Pinpoint the cell where the given text exists, returning its (X, Y) midpoint coordinate. 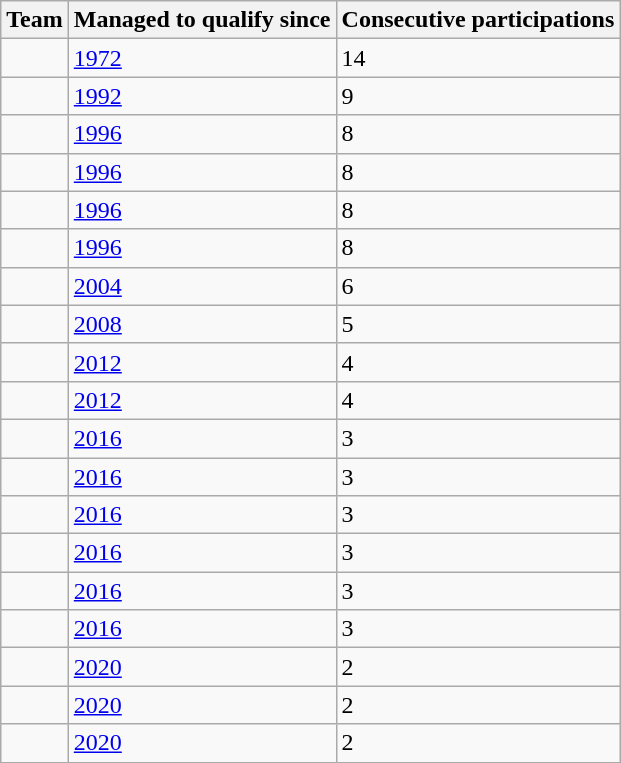
14 (478, 58)
Team (35, 20)
Managed to qualify since (202, 20)
9 (478, 96)
1972 (202, 58)
2008 (202, 324)
1992 (202, 96)
6 (478, 286)
5 (478, 324)
Consecutive participations (478, 20)
2004 (202, 286)
